Find where the given text appears and provide that cell's center as [x, y] coordinate. 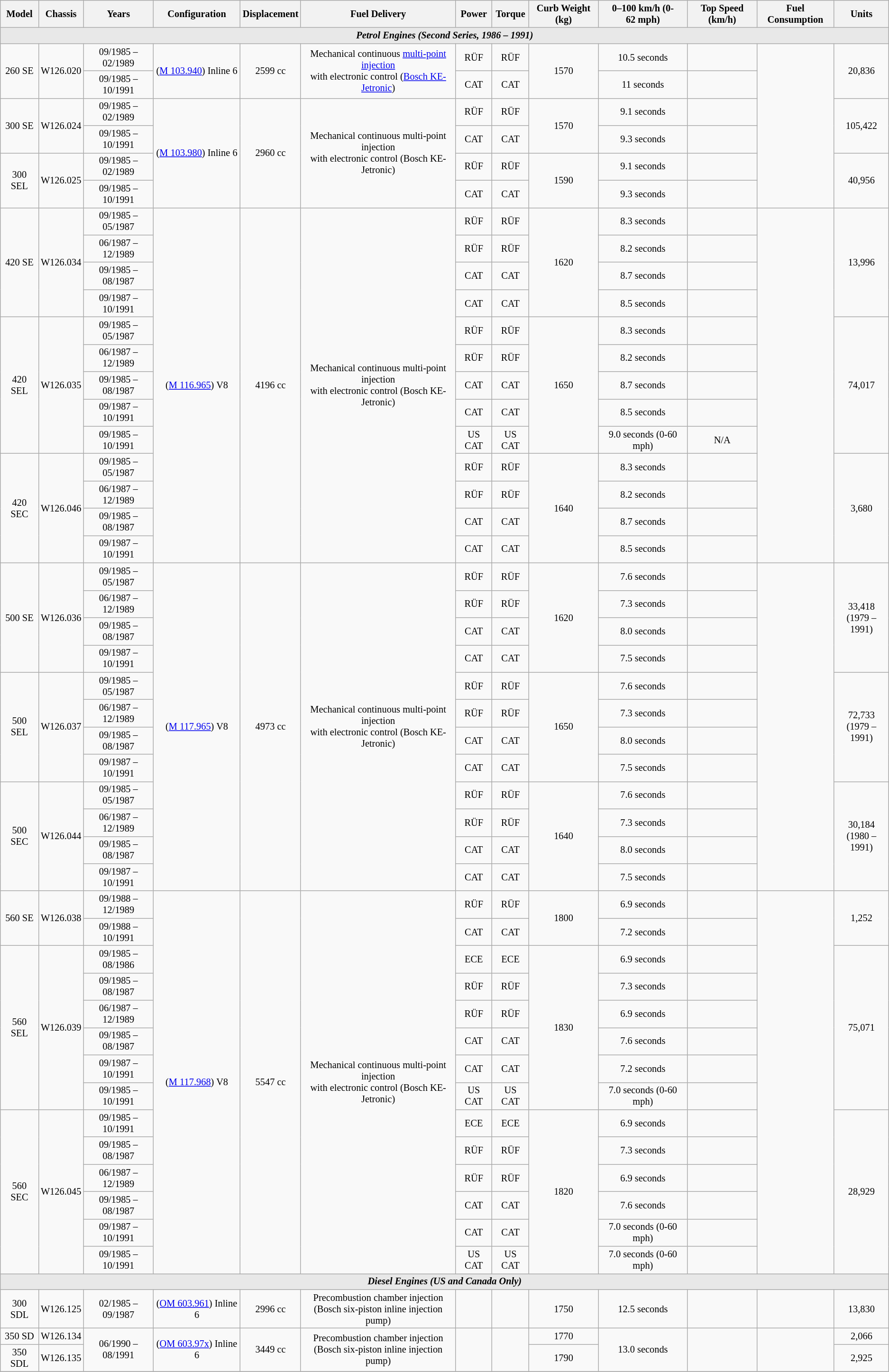
W126.135 [61, 1358]
1,252 [862, 918]
W126.024 [61, 125]
350 SDL [19, 1358]
560 SEL [19, 1027]
(M 103.940) Inline 6 [197, 71]
300 SEL [19, 180]
1770 [564, 1336]
560 SE [19, 918]
Displacement [270, 14]
(M 117.965) V8 [197, 727]
1820 [564, 1191]
W126.034 [61, 263]
420 SEC [19, 508]
20,836 [862, 71]
2599 cc [270, 71]
560 SEC [19, 1191]
5547 cc [270, 1082]
350 SD [19, 1336]
500 SE [19, 617]
420 SEL [19, 385]
W126.036 [61, 617]
30,184(1980 – 1991) [862, 836]
260 SE [19, 71]
(OM 603.961) Inline 6 [197, 1309]
2996 cc [270, 1309]
3449 cc [270, 1350]
Years [119, 14]
Top Speed (km/h) [722, 14]
09/1988 – 12/1989 [119, 905]
4196 cc [270, 385]
(M 116.965) V8 [197, 385]
W126.025 [61, 180]
1790 [564, 1358]
(M 117.968) V8 [197, 1082]
11 seconds [643, 84]
28,929 [862, 1191]
Model [19, 14]
W126.037 [61, 727]
Fuel Consumption [796, 14]
W126.044 [61, 836]
1830 [564, 1027]
2,066 [862, 1336]
1590 [564, 180]
W126.039 [61, 1027]
500 SEC [19, 836]
74,017 [862, 385]
105,422 [862, 125]
12.5 seconds [643, 1309]
2,925 [862, 1358]
33,418(1979 – 1991) [862, 617]
9.0 seconds (0-60 mph) [643, 440]
W126.045 [61, 1191]
Torque [511, 14]
75,071 [862, 1027]
02/1985 – 09/1987 [119, 1309]
500 SEL [19, 727]
1750 [564, 1309]
N/A [722, 440]
13.0 seconds [643, 1350]
Diesel Engines (US and Canada Only) [445, 1281]
Configuration [197, 14]
4973 cc [270, 727]
Power [474, 14]
40,956 [862, 180]
W126.125 [61, 1309]
13,830 [862, 1309]
10.5 seconds [643, 57]
W126.046 [61, 508]
72,733(1979 – 1991) [862, 727]
09/1985 – 08/1986 [119, 959]
Petrol Engines (Second Series, 1986 – 1991) [445, 36]
Curb Weight (kg) [564, 14]
13,996 [862, 263]
W126.020 [61, 71]
Units [862, 14]
0–100 km/h (0-62 mph) [643, 14]
(M 103.980) Inline 6 [197, 153]
(OM 603.97x) Inline 6 [197, 1350]
420 SE [19, 263]
06/1990 – 08/1991 [119, 1350]
W126.035 [61, 385]
Chassis [61, 14]
Fuel Delivery [378, 14]
3,680 [862, 508]
09/1988 – 10/1991 [119, 932]
1800 [564, 918]
300 SE [19, 125]
2960 cc [270, 153]
300 SDL [19, 1309]
W126.038 [61, 918]
W126.134 [61, 1336]
